Extract the [X, Y] coordinate from the center of the cell holding the provided text.  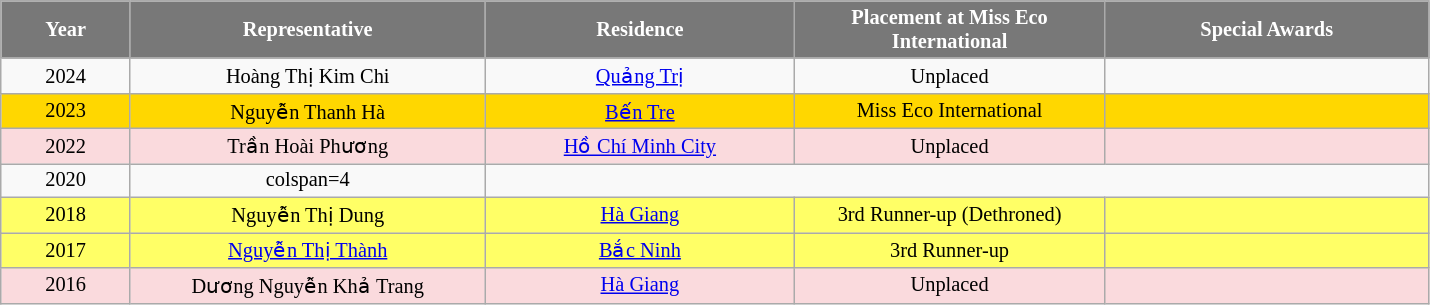
2024 [66, 76]
Nguyễn Thanh Hà [308, 110]
2018 [66, 214]
2017 [66, 250]
Year [66, 29]
colspan=4 [308, 180]
Hoàng Thị Kim Chi [308, 76]
Dương Nguyễn Khả Trang [308, 284]
2016 [66, 284]
Bến Tre [640, 110]
Placement at Miss Eco International [950, 29]
Special Awards [1266, 29]
2022 [66, 146]
Nguyễn Thị Thành [308, 250]
Representative [308, 29]
Residence [640, 29]
2023 [66, 110]
Quảng Trị [640, 76]
3rd Runner-up (Dethroned) [950, 214]
Trần Hoài Phương [308, 146]
Bắc Ninh [640, 250]
Nguyễn Thị Dung [308, 214]
2020 [66, 180]
3rd Runner-up [950, 250]
Miss Eco International [950, 110]
Hồ Chí Minh City [640, 146]
